Detect which cell encompasses the target text, then output its (x, y) center coordinate. 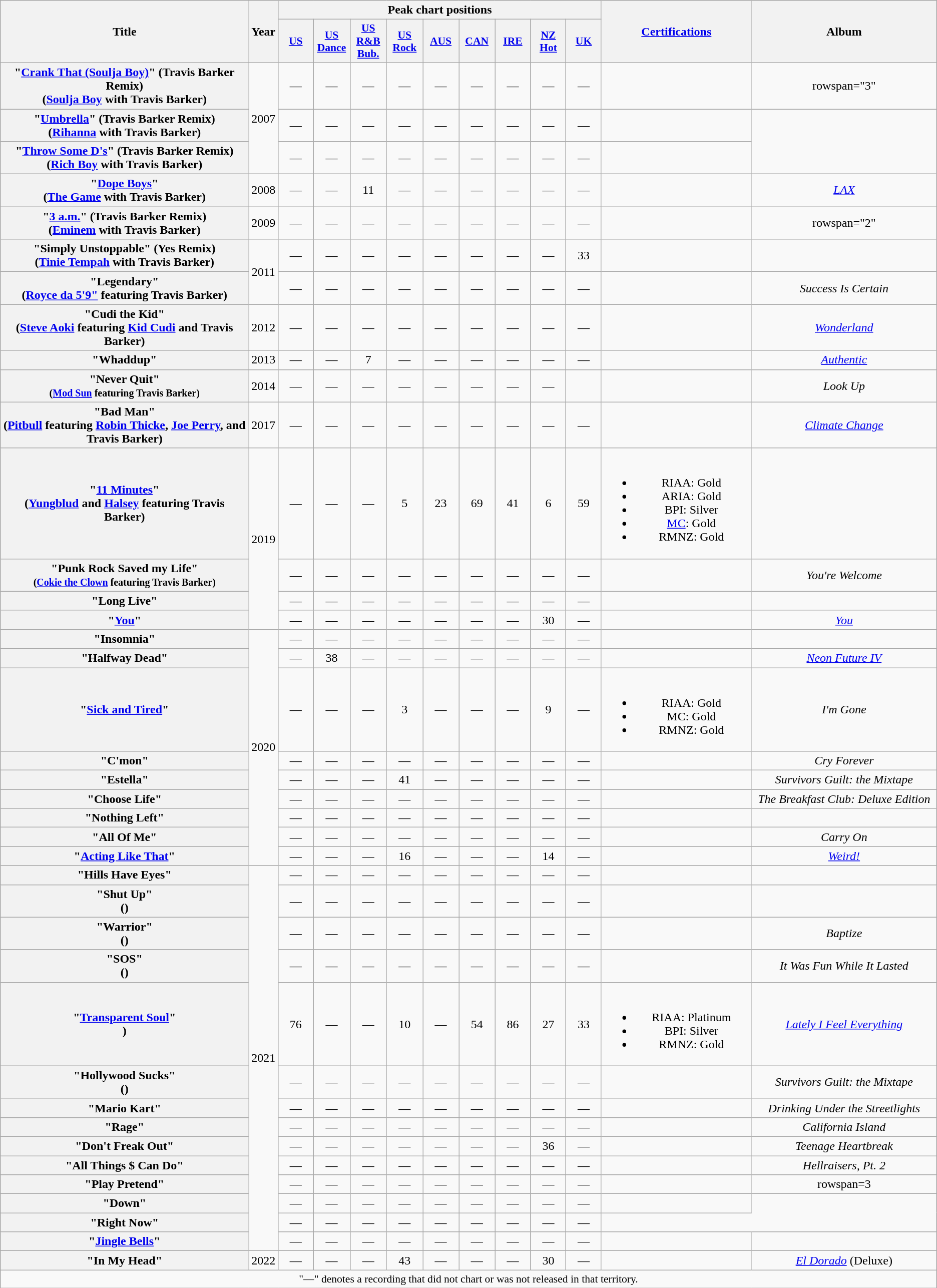
"Cudi the Kid" (Steve Aoki featuring Kid Cudi and Travis Barker) (125, 327)
"Umbrella" (Travis Barker Remix) (Rihanna with Travis Barker) (125, 125)
43 (404, 1260)
"Legendary" (Royce da 5'9" featuring Travis Barker) (125, 288)
You (844, 620)
3 (404, 710)
"Shut Up"() (125, 901)
2021 (263, 1058)
"Hills Have Eyes" (125, 875)
10 (404, 1024)
"3 a.m." (Travis Barker Remix)(Eminem with Travis Barker) (125, 223)
rowspan="2" (844, 223)
"—" denotes a recording that did not chart or was not released in that territory. (468, 1279)
2007 (263, 118)
"Punk Rock Saved my Life"(Cokie the Clown featuring Travis Barker) (125, 575)
"Nothing Left" (125, 818)
59 (584, 504)
"Insomnia" (125, 639)
USR&BBub. (368, 41)
2011 (263, 272)
2019 (263, 539)
2020 (263, 747)
"SOS"() (125, 966)
16 (404, 856)
"Mario Kart" (125, 1108)
NZHot (549, 41)
2022 (263, 1260)
"You" (125, 620)
"Throw Some D's" (Travis Barker Remix) (Rich Boy with Travis Barker) (125, 158)
CAN (477, 41)
Success Is Certain (844, 288)
"Long Live" (125, 601)
2008 (263, 190)
"Right Now" (125, 1222)
I'm Gone (844, 710)
El Dorado (Deluxe) (844, 1260)
"Don't Freak Out" (125, 1146)
69 (477, 504)
"Hollywood Sucks"() (125, 1082)
"Simply Unstoppable" (Yes Remix) (Tinie Tempah with Travis Barker) (125, 255)
86 (513, 1024)
California Island (844, 1127)
76 (296, 1024)
"All Of Me" (125, 837)
"11 Minutes" (Yungblud and Halsey featuring Travis Barker) (125, 504)
USDance (332, 41)
LAX (844, 190)
Neon Future IV (844, 658)
Title (125, 32)
rowspan="3" (844, 86)
Teenage Heartbreak (844, 1146)
Authentic (844, 360)
"Rage" (125, 1127)
Weird! (844, 856)
RIAA: GoldARIA: GoldBPI: SilverMC: GoldRMNZ: Gold (676, 504)
"Transparent Soul") (125, 1024)
"C'mon" (125, 761)
USRock (404, 41)
6 (549, 504)
Album (844, 32)
Lately I Feel Everything (844, 1024)
Cry Forever (844, 761)
"Warrior"() (125, 933)
Drinking Under the Streetlights (844, 1108)
54 (477, 1024)
"Crank That (Soulja Boy)" (Travis Barker Remix) (Soulja Boy with Travis Barker) (125, 86)
7 (368, 360)
36 (549, 1146)
"Down" (125, 1203)
2012 (263, 327)
"Never Quit"(Mod Sun featuring Travis Barker) (125, 385)
rowspan=3 (844, 1184)
"Estella" (125, 780)
"All Things $ Can Do" (125, 1165)
AUS (441, 41)
"Halfway Dead" (125, 658)
2009 (263, 223)
Peak chart positions (439, 10)
US (296, 41)
Climate Change (844, 425)
Year (263, 32)
UK (584, 41)
38 (332, 658)
Wonderland (844, 327)
"In My Head" (125, 1260)
"Whaddup" (125, 360)
Look Up (844, 385)
"Sick and Tired" (125, 710)
2013 (263, 360)
"Jingle Bells" (125, 1241)
9 (549, 710)
27 (549, 1024)
Carry On (844, 837)
5 (404, 504)
"Play Pretend" (125, 1184)
The Breakfast Club: Deluxe Edition (844, 799)
IRE (513, 41)
Hellraisers, Pt. 2 (844, 1165)
"Acting Like That" (125, 856)
"Bad Man" (Pitbull featuring Robin Thicke, Joe Perry, and Travis Barker) (125, 425)
Certifications (676, 32)
14 (549, 856)
11 (368, 190)
23 (441, 504)
2014 (263, 385)
RIAA: GoldMC: GoldRMNZ: Gold (676, 710)
RIAA: PlatinumBPI: SilverRMNZ: Gold (676, 1024)
You're Welcome (844, 575)
"Dope Boys" (The Game with Travis Barker) (125, 190)
It Was Fun While It Lasted (844, 966)
Baptize (844, 933)
2017 (263, 425)
"Choose Life" (125, 799)
